Return [X, Y] of the center of cell containing provided text 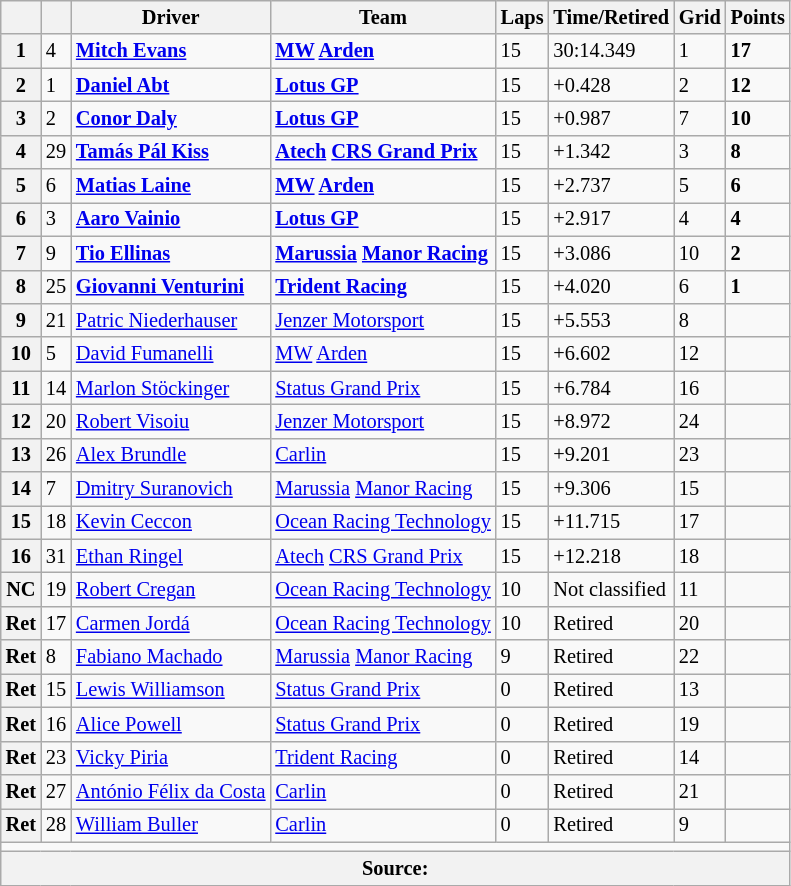
+0.987 [611, 118]
Not classified [611, 589]
Alice Powell [170, 724]
Aaro Vainio [170, 219]
Carmen Jordá [170, 623]
+6.602 [611, 354]
30:14.349 [611, 51]
+9.306 [611, 489]
22 [700, 657]
+2.737 [611, 186]
26 [56, 455]
Time/Retired [611, 17]
+0.428 [611, 85]
Matias Laine [170, 186]
+2.917 [611, 219]
Grid [700, 17]
Lewis Williamson [170, 690]
Driver [170, 17]
Mitch Evans [170, 51]
Giovanni Venturini [170, 287]
Dmitry Suranovich [170, 489]
Patric Niederhauser [170, 320]
NC [21, 589]
31 [56, 556]
29 [56, 152]
27 [56, 791]
William Buller [170, 825]
+4.020 [611, 287]
Daniel Abt [170, 85]
28 [56, 825]
Robert Cregan [170, 589]
Alex Brundle [170, 455]
Fabiano Machado [170, 657]
Ethan Ringel [170, 556]
Marlon Stöckinger [170, 388]
Tamás Pál Kiss [170, 152]
Kevin Ceccon [170, 522]
+3.086 [611, 253]
Conor Daly [170, 118]
Source: [396, 868]
24 [700, 421]
Team [382, 17]
+1.342 [611, 152]
+8.972 [611, 421]
+6.784 [611, 388]
+9.201 [611, 455]
Points [758, 17]
Tio Ellinas [170, 253]
Robert Visoiu [170, 421]
+5.553 [611, 320]
David Fumanelli [170, 354]
+11.715 [611, 522]
Laps [522, 17]
António Félix da Costa [170, 791]
+12.218 [611, 556]
Vicky Piria [170, 758]
25 [56, 287]
